Determine the (x, y) coordinate at the center of the cell enclosing the given text.  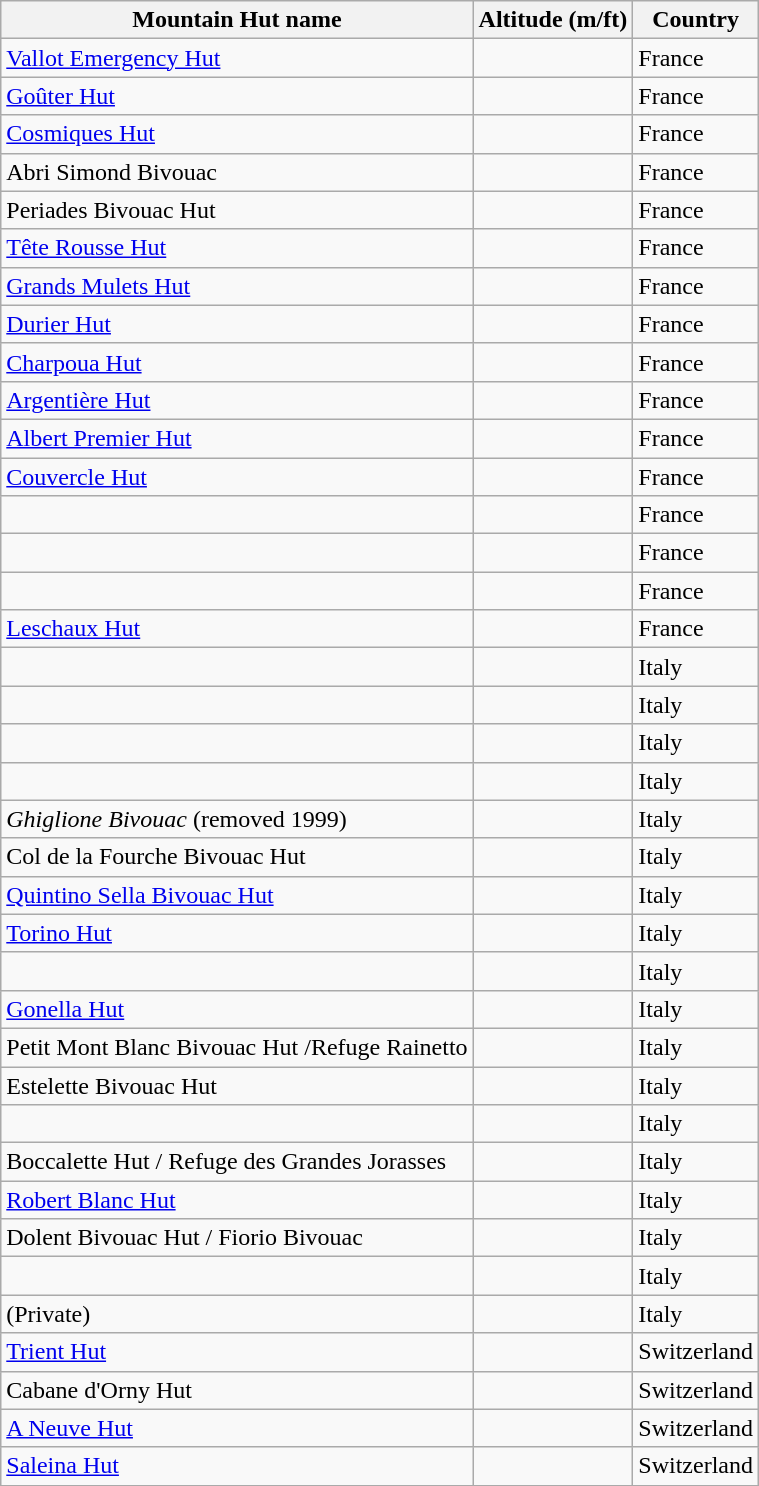
Charpoua Hut (237, 362)
(Private) (237, 1314)
Trient Hut (237, 1352)
Goûter Hut (237, 96)
Robert Blanc Hut (237, 1200)
Albert Premier Hut (237, 438)
Saleina Hut (237, 1466)
Grands Mulets Hut (237, 286)
Boccalette Hut / Refuge des Grandes Jorasses (237, 1162)
Country (696, 20)
Quintino Sella Bivouac Hut (237, 895)
Estelette Bivouac Hut (237, 1085)
Vallot Emergency Hut (237, 58)
Gonella Hut (237, 1009)
Col de la Fourche Bivouac Hut (237, 857)
Abri Simond Bivouac (237, 172)
Dolent Bivouac Hut / Fiorio Bivouac (237, 1238)
Mountain Hut name (237, 20)
Tête Rousse Hut (237, 248)
Cabane d'Orny Hut (237, 1390)
Durier Hut (237, 324)
Argentière Hut (237, 400)
Torino Hut (237, 933)
Couvercle Hut (237, 477)
A Neuve Hut (237, 1428)
Altitude (m/ft) (553, 20)
Periades Bivouac Hut (237, 210)
Leschaux Hut (237, 629)
Ghiglione Bivouac (removed 1999) (237, 819)
Petit Mont Blanc Bivouac Hut /Refuge Rainetto (237, 1047)
Cosmiques Hut (237, 134)
